From the cell containing the given text, extract its center point as (x, y) coordinate. 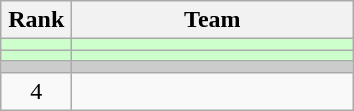
Team (212, 20)
Rank (36, 20)
4 (36, 91)
